Identify which cell holds the provided text, then report its [X, Y] central coordinate. 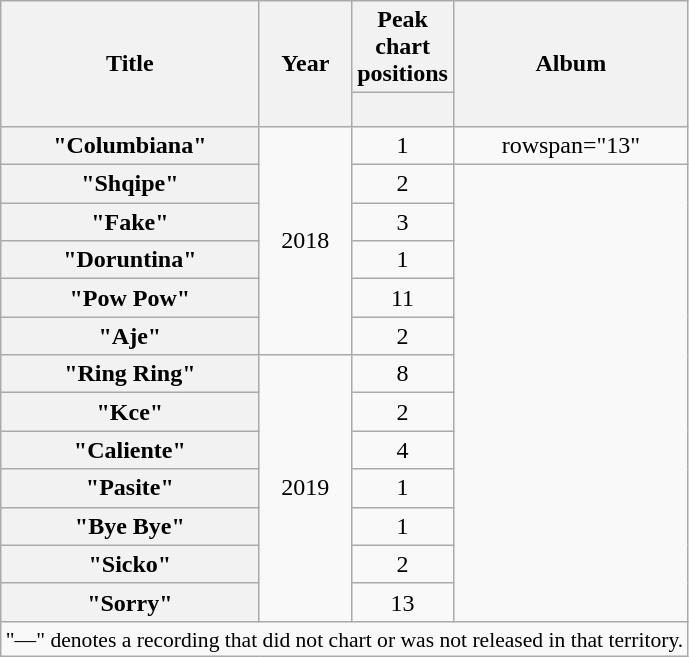
"—" denotes a recording that did not chart or was not released in that territory. [345, 639]
"Sorry" [130, 602]
"Pasite" [130, 488]
Title [130, 64]
8 [403, 374]
2019 [306, 488]
"Fake" [130, 222]
2018 [306, 240]
13 [403, 602]
"Shqipe" [130, 184]
Peak chart positions [403, 47]
"Bye Bye" [130, 526]
"Doruntina" [130, 260]
"Columbiana" [130, 145]
Album [570, 64]
"Pow Pow" [130, 298]
11 [403, 298]
rowspan="13" [570, 145]
Year [306, 64]
"Sicko" [130, 564]
"Ring Ring" [130, 374]
3 [403, 222]
"Kce" [130, 412]
"Caliente" [130, 450]
4 [403, 450]
"Aje" [130, 336]
